Detect which cell encompasses the target text, then output its [X, Y] center coordinate. 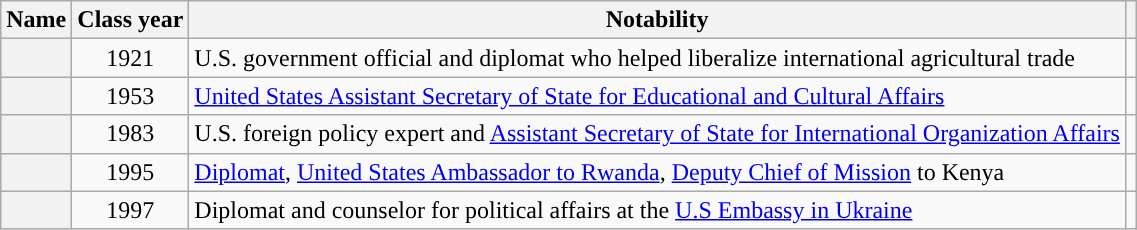
Name [36, 20]
1921 [130, 58]
1997 [130, 210]
1983 [130, 134]
Notability [658, 20]
United States Assistant Secretary of State for Educational and Cultural Affairs [658, 96]
Class year [130, 20]
Diplomat, United States Ambassador to Rwanda, Deputy Chief of Mission to Kenya [658, 172]
U.S. government official and diplomat who helped liberalize international agricultural trade [658, 58]
1953 [130, 96]
U.S. foreign policy expert and Assistant Secretary of State for International Organization Affairs [658, 134]
1995 [130, 172]
Diplomat and counselor for political affairs at the U.S Embassy in Ukraine [658, 210]
